Find where the given text appears and provide that cell's center as [X, Y] coordinate. 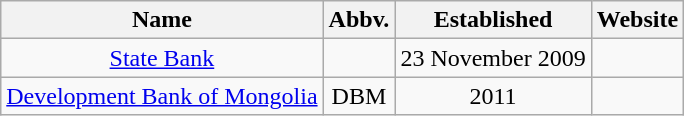
23 November 2009 [493, 58]
Abbv. [359, 20]
DBM [359, 96]
Development Bank of Mongolia [162, 96]
Established [493, 20]
Name [162, 20]
Website [637, 20]
2011 [493, 96]
State Bank [162, 58]
